Pinpoint the cell where the given text exists, returning its [x, y] midpoint coordinate. 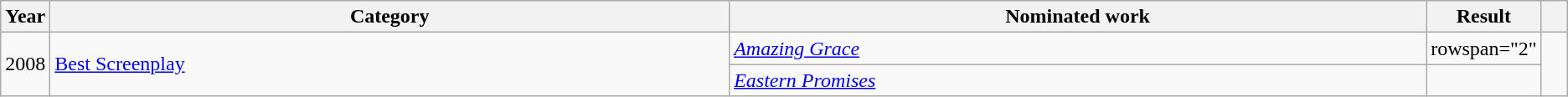
Category [390, 17]
Nominated work [1078, 17]
rowspan="2" [1484, 48]
Year [25, 17]
Eastern Promises [1078, 80]
2008 [25, 64]
Amazing Grace [1078, 48]
Best Screenplay [390, 64]
Result [1484, 17]
